From the cell containing the given text, extract its center point as [x, y] coordinate. 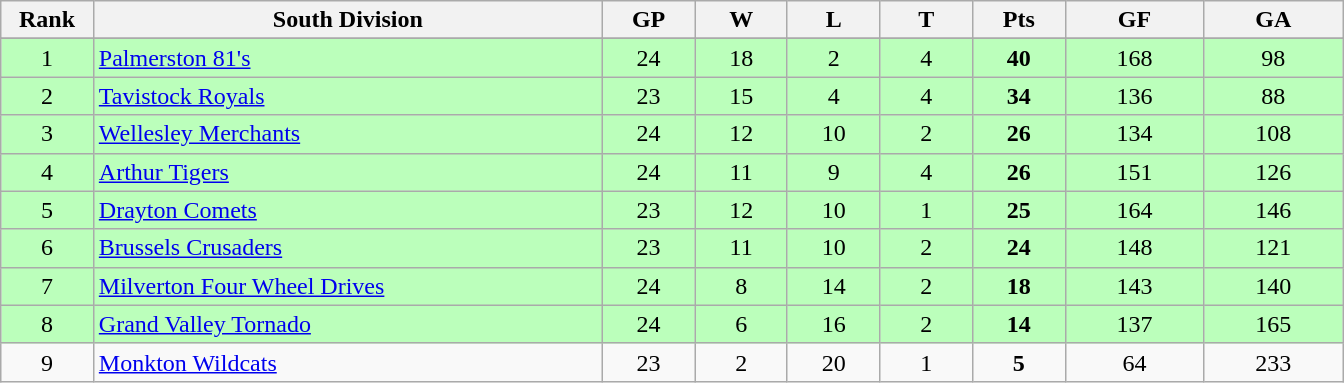
148 [1134, 248]
3 [48, 134]
Rank [48, 20]
98 [1274, 58]
GF [1134, 20]
34 [1020, 96]
7 [48, 286]
Milverton Four Wheel Drives [348, 286]
T [926, 20]
108 [1274, 134]
143 [1134, 286]
Monkton Wildcats [348, 362]
136 [1134, 96]
168 [1134, 58]
134 [1134, 134]
GA [1274, 20]
126 [1274, 172]
151 [1134, 172]
16 [834, 324]
Pts [1020, 20]
GP [648, 20]
88 [1274, 96]
South Division [348, 20]
140 [1274, 286]
Brussels Crusaders [348, 248]
164 [1134, 210]
20 [834, 362]
233 [1274, 362]
64 [1134, 362]
W [742, 20]
Tavistock Royals [348, 96]
Arthur Tigers [348, 172]
146 [1274, 210]
15 [742, 96]
40 [1020, 58]
Palmerston 81's [348, 58]
L [834, 20]
Drayton Comets [348, 210]
137 [1134, 324]
Grand Valley Tornado [348, 324]
165 [1274, 324]
Wellesley Merchants [348, 134]
121 [1274, 248]
25 [1020, 210]
